For the text-containing cell, return its midpoint in (x, y) coordinate format. 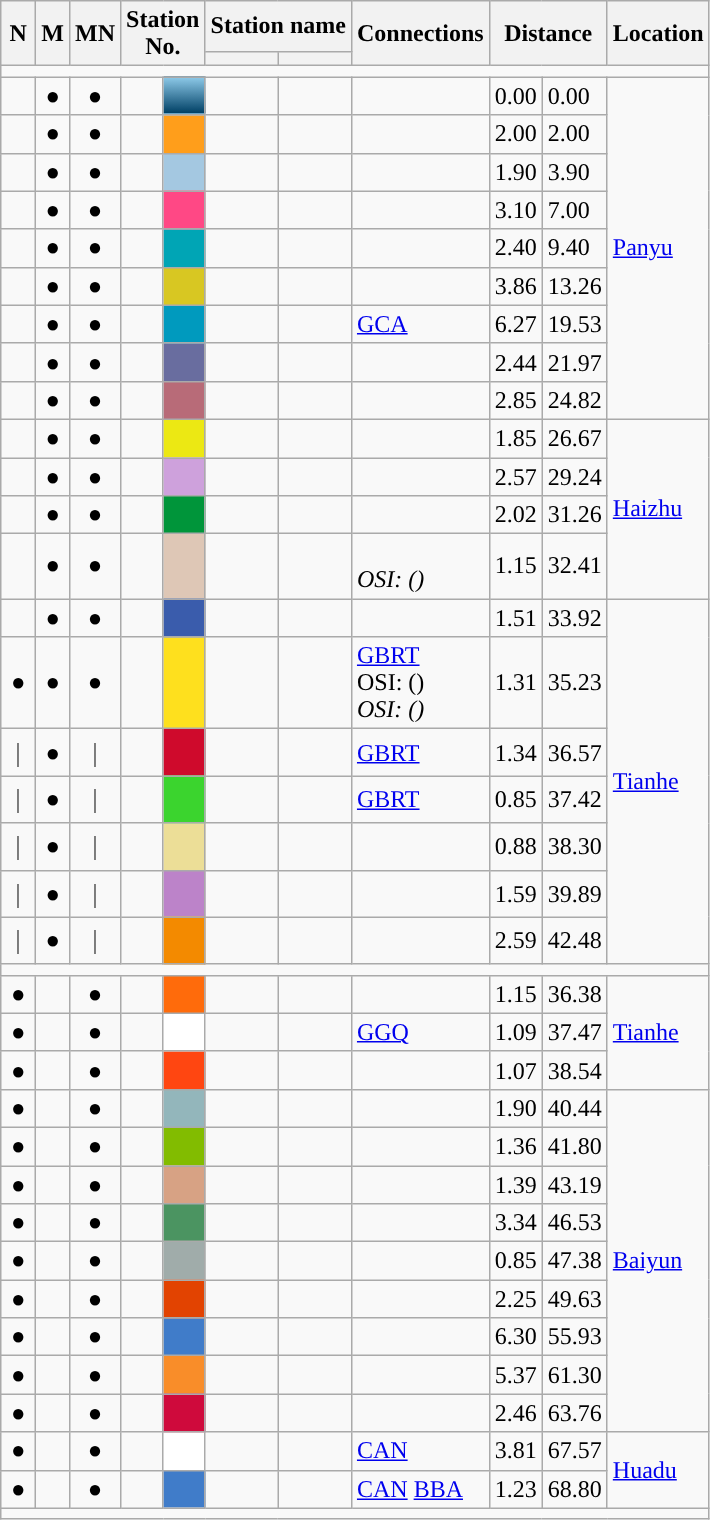
47.38 (574, 1261)
2.59 (516, 940)
49.63 (574, 1299)
39.89 (574, 894)
1.07 (516, 1070)
37.42 (574, 800)
GBRTOSI: ()OSI: () (420, 683)
37.47 (574, 1032)
3.90 (574, 172)
32.41 (574, 566)
1.31 (516, 683)
3.34 (516, 1223)
2.02 (516, 515)
13.26 (574, 286)
N (18, 34)
2.25 (516, 1299)
7.00 (574, 210)
1.59 (516, 894)
Station name (278, 26)
Location (658, 34)
Connections (420, 34)
3.86 (516, 286)
MN (96, 34)
Haizhu (658, 508)
Huadu (658, 1470)
26.67 (574, 438)
46.53 (574, 1223)
43.19 (574, 1185)
1.09 (516, 1032)
2.44 (516, 362)
38.54 (574, 1070)
36.57 (574, 752)
2.40 (516, 248)
CAN (420, 1451)
38.30 (574, 846)
21.97 (574, 362)
42.48 (574, 940)
StationNo. (163, 34)
CAN BBA (420, 1489)
OSI: () (420, 566)
6.27 (516, 324)
19.53 (574, 324)
0.88 (516, 846)
3.81 (516, 1451)
Baiyun (658, 1260)
M (53, 34)
68.80 (574, 1489)
6.30 (516, 1337)
GCA (420, 324)
33.92 (574, 618)
2.57 (516, 477)
3.10 (516, 210)
67.57 (574, 1451)
29.24 (574, 477)
9.40 (574, 248)
63.76 (574, 1413)
1.51 (516, 618)
40.44 (574, 1108)
1.85 (516, 438)
1.36 (516, 1146)
Distance (548, 34)
1.34 (516, 752)
41.80 (574, 1146)
36.38 (574, 994)
31.26 (574, 515)
1.23 (516, 1489)
2.85 (516, 400)
5.37 (516, 1375)
24.82 (574, 400)
Panyu (658, 248)
61.30 (574, 1375)
35.23 (574, 683)
2.46 (516, 1413)
55.93 (574, 1337)
1.39 (516, 1185)
GGQ (420, 1032)
